From the cell containing the given text, extract its center point as [X, Y] coordinate. 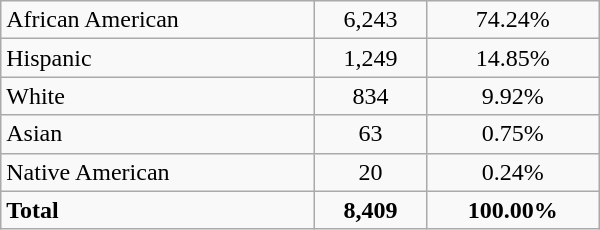
834 [370, 96]
African American [158, 20]
100.00% [512, 210]
1,249 [370, 58]
6,243 [370, 20]
9.92% [512, 96]
Total [158, 210]
Hispanic [158, 58]
63 [370, 134]
Native American [158, 172]
74.24% [512, 20]
14.85% [512, 58]
White [158, 96]
0.24% [512, 172]
Asian [158, 134]
20 [370, 172]
8,409 [370, 210]
0.75% [512, 134]
